Return the (x, y) coordinate for the center point of the cell that contains the specified text.  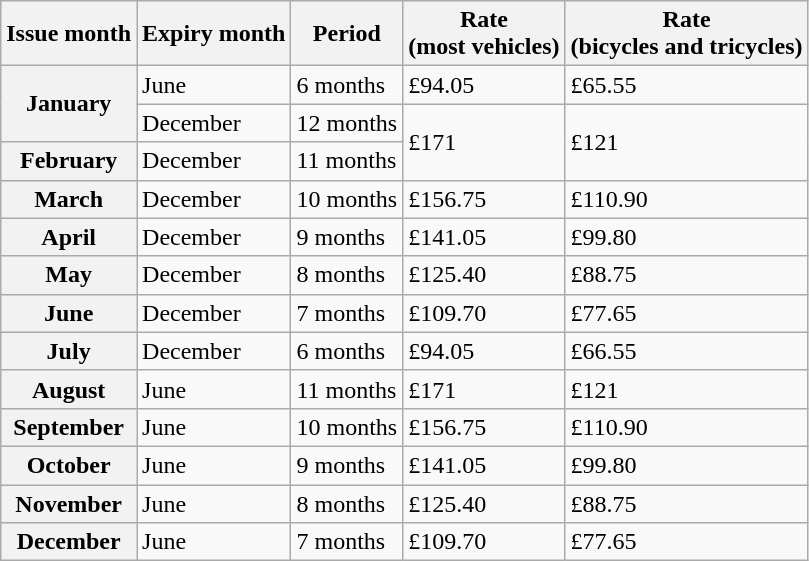
March (69, 199)
November (69, 503)
May (69, 275)
Rate(most vehicles) (484, 34)
Issue month (69, 34)
Expiry month (214, 34)
April (69, 237)
Period (347, 34)
September (69, 427)
January (69, 104)
Rate(bicycles and tricycles) (686, 34)
July (69, 351)
February (69, 161)
£66.55 (686, 351)
October (69, 465)
12 months (347, 123)
£65.55 (686, 85)
August (69, 389)
